Detect which cell encompasses the target text, then output its (X, Y) center coordinate. 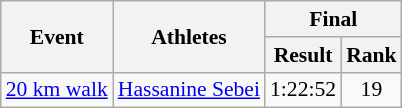
Athletes (189, 36)
20 km walk (57, 90)
Result (303, 55)
Event (57, 36)
Rank (372, 55)
19 (372, 90)
Hassanine Sebei (189, 90)
Final (334, 19)
1:22:52 (303, 90)
